Return [x, y] of the center of cell containing provided text 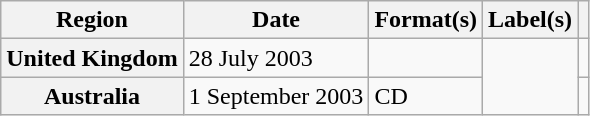
Date [276, 20]
Label(s) [530, 20]
United Kingdom [92, 58]
Format(s) [426, 20]
CD [426, 96]
1 September 2003 [276, 96]
Region [92, 20]
Australia [92, 96]
28 July 2003 [276, 58]
